From the cell containing the given text, extract its center point as (x, y) coordinate. 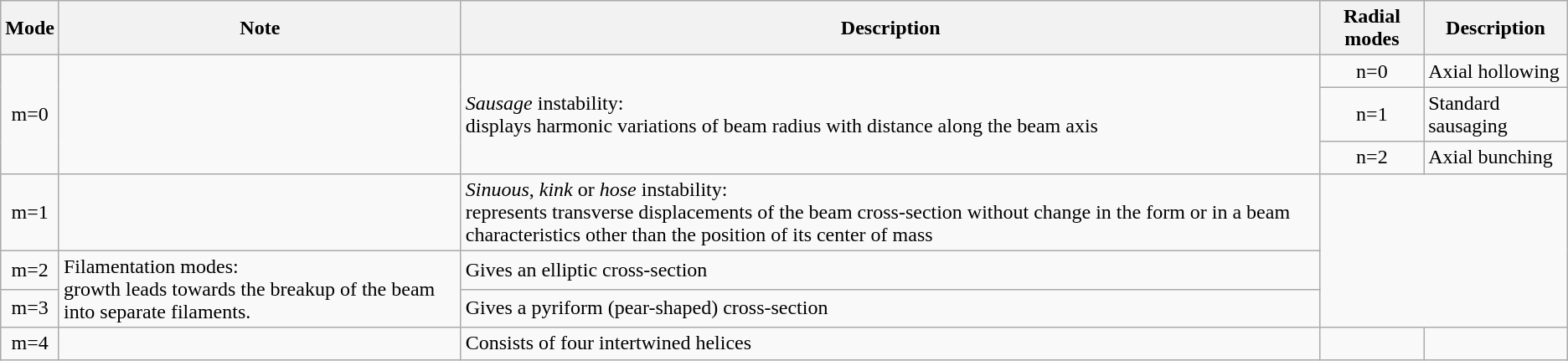
Axial hollowing (1496, 71)
Gives an elliptic cross-section (890, 270)
m=2 (30, 270)
Sausage instability:displays harmonic variations of beam radius with distance along the beam axis (890, 114)
Axial bunching (1496, 157)
m=0 (30, 114)
Gives a pyriform (pear-shaped) cross-section (890, 308)
Note (260, 28)
m=3 (30, 308)
Filamentation modes:growth leads towards the breakup of the beam into separate filaments. (260, 289)
n=2 (1372, 157)
n=0 (1372, 71)
m=4 (30, 343)
Standard sausaging (1496, 114)
n=1 (1372, 114)
Consists of four intertwined helices (890, 343)
m=1 (30, 212)
Radial modes (1372, 28)
Mode (30, 28)
